Output the (X, Y) coordinate of the center of the cell containing the given text.  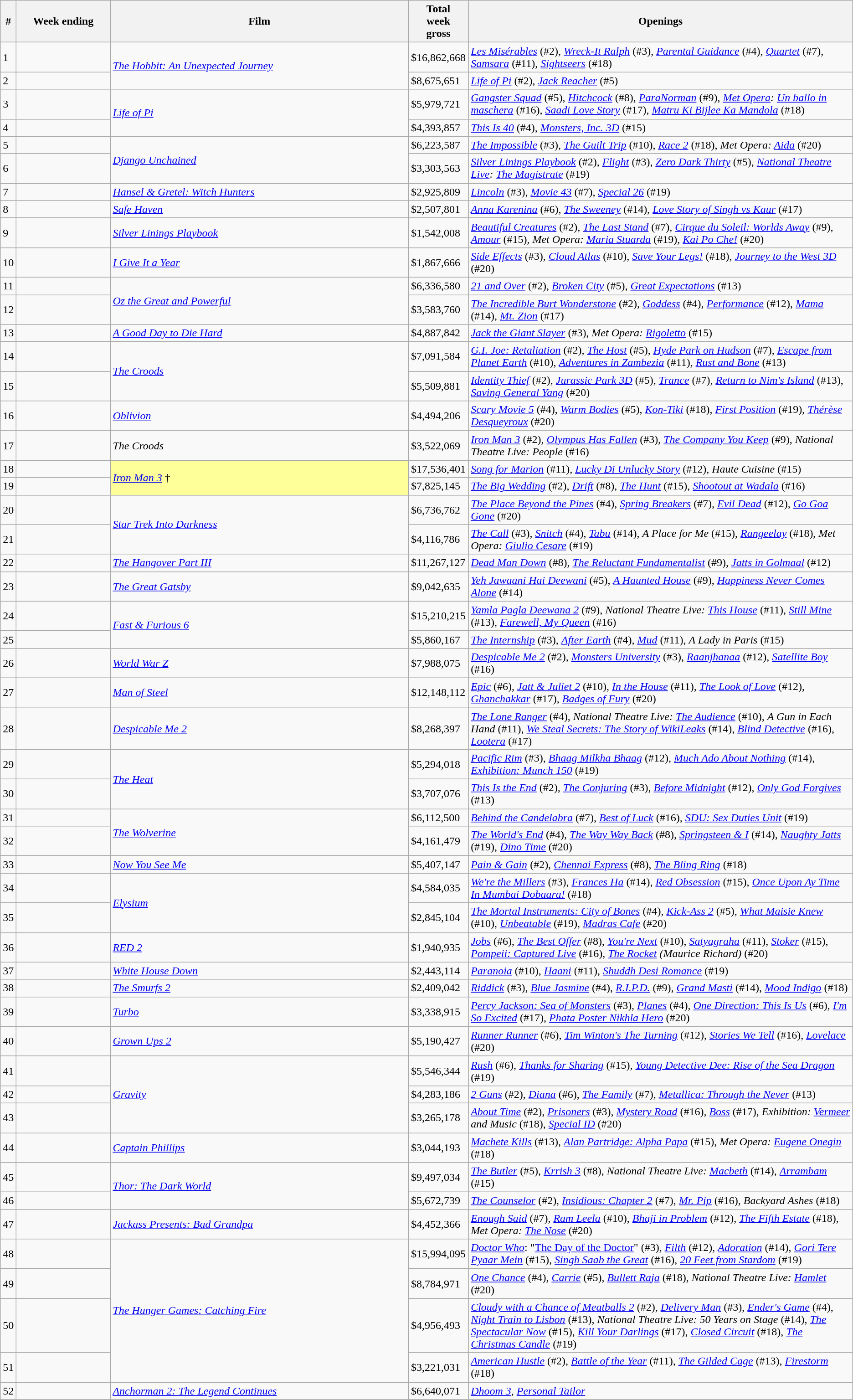
51 (8, 1367)
Totalweekgross (438, 21)
29 (8, 765)
48 (8, 1254)
The Place Beyond the Pines (#4), Spring Breakers (#7), Evil Dead (#12), Go Goa Gone (#20) (661, 510)
21 (8, 540)
Safe Haven (260, 209)
Jack the Giant Slayer (#3), Met Opera: Rigoletto (#15) (661, 333)
10 (8, 262)
$4,161,479 (438, 841)
Percy Jackson: Sea of Monsters (#3), Planes (#4), One Direction: This Is Us (#6), I'm So Excited (#17), Phata Poster Nikhla Hero (#20) (661, 1012)
$15,994,095 (438, 1254)
Anchorman 2: The Legend Continues (260, 1391)
The Internship (#3), After Earth (#4), Mud (#11), A Lady in Paris (#15) (661, 639)
$6,112,500 (438, 818)
$3,522,069 (438, 446)
31 (8, 818)
41 (8, 1071)
Despicable Me 2 (260, 728)
$4,452,366 (438, 1224)
4 (8, 128)
I Give It a Year (260, 262)
Silver Linings Playbook (260, 232)
28 (8, 728)
# (8, 21)
37 (8, 971)
Silver Linings Playbook (#2), Flight (#3), Zero Dark Thirty (#5), National Theatre Live: The Magistrate (#19) (661, 169)
49 (8, 1283)
Lincoln (#3), Movie 43 (#7), Special 26 (#19) (661, 192)
Gravity (260, 1094)
$5,190,427 (438, 1041)
6 (8, 169)
Grown Ups 2 (260, 1041)
39 (8, 1012)
8 (8, 209)
Identity Thief (#2), Jurassic Park 3D (#5), Trance (#7), Return to Nim's Island (#13), Saving General Yang (#20) (661, 386)
Now You See Me (260, 865)
43 (8, 1117)
5 (8, 145)
3 (8, 104)
Runner Runner (#6), Tim Winton's The Turning (#12), Stories We Tell (#16), Lovelace (#20) (661, 1041)
$1,867,666 (438, 262)
$3,338,915 (438, 1012)
$1,542,008 (438, 232)
Jobs (#6), The Best Offer (#8), You're Next (#10), Satyagraha (#11), Stoker (#15), Pompeii: Captured Live (#16), The Rocket (Maurice Richard) (#20) (661, 947)
$4,956,493 (438, 1325)
38 (8, 988)
47 (8, 1224)
2 Guns (#2), Diana (#6), The Family (#7), Metallica: Through the Never (#13) (661, 1094)
This Is the End (#2), The Conjuring (#3), Before Midnight (#12), Only God Forgives (#13) (661, 794)
$4,584,035 (438, 888)
$9,042,635 (438, 586)
19 (8, 486)
RED 2 (260, 947)
$3,265,178 (438, 1117)
Machete Kills (#13), Alan Partridge: Alpha Papa (#15), Met Opera: Eugene Onegin (#18) (661, 1148)
$8,675,651 (438, 81)
The Incredible Burt Wonderstone (#2), Goddess (#4), Performance (#12), Mama (#14), Mt. Zion (#17) (661, 309)
25 (8, 639)
$2,507,801 (438, 209)
Les Misérables (#2), Wreck-It Ralph (#3), Parental Guidance (#4), Quartet (#7), Samsara (#11), Sightseers (#18) (661, 57)
Turbo (260, 1012)
Hansel & Gretel: Witch Hunters (260, 192)
Yeh Jawaani Hai Deewani (#5), A Haunted House (#9), Happiness Never Comes Alone (#14) (661, 586)
Week ending (63, 21)
Dead Man Down (#8), The Reluctant Fundamentalist (#9), Jatts in Golmaal (#12) (661, 563)
$7,091,584 (438, 356)
Iron Man 3 † (260, 478)
$16,862,668 (438, 57)
$3,221,031 (438, 1367)
$8,268,397 (438, 728)
Elysium (260, 903)
Paranoia (#10), Haani (#11), Shuddh Desi Romance (#19) (661, 971)
$6,336,580 (438, 286)
Openings (661, 21)
Pain & Gain (#2), Chennai Express (#8), The Bling Ring (#18) (661, 865)
The Heat (260, 779)
$5,294,018 (438, 765)
24 (8, 616)
$5,509,881 (438, 386)
Gangster Squad (#5), Hitchcock (#8), ParaNorman (#9), Met Opera: Un ballo in maschera (#16), Saadi Love Story (#17), Matru Ki Bijlee Ka Mandola (#18) (661, 104)
The Hangover Part III (260, 563)
12 (8, 309)
$5,860,167 (438, 639)
The Counselor (#2), Insidious: Chapter 2 (#7), Mr. Pip (#16), Backyard Ashes (#18) (661, 1201)
The Hunger Games: Catching Fire (260, 1311)
20 (8, 510)
17 (8, 446)
$3,707,076 (438, 794)
11 (8, 286)
Django Unchained (260, 160)
$17,536,401 (438, 469)
$4,283,186 (438, 1094)
$7,988,075 (438, 663)
$11,267,127 (438, 563)
42 (8, 1094)
$8,784,971 (438, 1283)
22 (8, 563)
The Mortal Instruments: City of Bones (#4), Kick-Ass 2 (#5), What Maisie Knew (#10), Unbeatable (#19), Madras Cafe (#20) (661, 918)
Epic (#6), Jatt & Juliet 2 (#10), In the House (#11), The Look of Love (#12), Ghanchakkar (#17), Badges of Fury (#20) (661, 693)
Anna Karenina (#6), The Sweeney (#14), Love Story of Singh vs Kaur (#17) (661, 209)
Enough Said (#7), Ram Leela (#10), Bhaji in Problem (#12), The Fifth Estate (#18), Met Opera: The Nose (#20) (661, 1224)
34 (8, 888)
$4,887,842 (438, 333)
$2,925,809 (438, 192)
45 (8, 1178)
52 (8, 1391)
$7,825,145 (438, 486)
Scary Movie 5 (#4), Warm Bodies (#5), Kon-Tiki (#18), First Position (#19), Thérèse Desqueyroux (#20) (661, 416)
$5,407,147 (438, 865)
Thor: The Dark World (260, 1186)
33 (8, 865)
Pacific Rim (#3), Bhaag Milkha Bhaag (#12), Much Ado About Nothing (#14), Exhibition: Munch 150 (#19) (661, 765)
$6,736,762 (438, 510)
13 (8, 333)
Fast & Furious 6 (260, 624)
White House Down (260, 971)
9 (8, 232)
Behind the Candelabra (#7), Best of Luck (#16), SDU: Sex Duties Unit (#19) (661, 818)
44 (8, 1148)
$6,640,071 (438, 1391)
The Great Gatsby (260, 586)
14 (8, 356)
50 (8, 1325)
Side Effects (#3), Cloud Atlas (#10), Save Your Legs! (#18), Journey to the West 3D (#20) (661, 262)
Song for Marion (#11), Lucky Di Unlucky Story (#12), Haute Cuisine (#15) (661, 469)
26 (8, 663)
$3,303,563 (438, 169)
Oblivion (260, 416)
The Butler (#5), Krrish 3 (#8), National Theatre Live: Macbeth (#14), Arrambam (#15) (661, 1178)
Life of Pi (#2), Jack Reacher (#5) (661, 81)
Dhoom 3, Personal Tailor (661, 1391)
$5,546,344 (438, 1071)
The Call (#3), Snitch (#4), Tabu (#14), A Place for Me (#15), Rangeelay (#18), Met Opera: Giulio Cesare (#19) (661, 540)
$5,672,739 (438, 1201)
$2,443,114 (438, 971)
21 and Over (#2), Broken City (#5), Great Expectations (#13) (661, 286)
This Is 40 (#4), Monsters, Inc. 3D (#15) (661, 128)
40 (8, 1041)
Film (260, 21)
Captain Phillips (260, 1148)
A Good Day to Die Hard (260, 333)
Beautiful Creatures (#2), The Last Stand (#7), Cirque du Soleil: Worlds Away (#9), Amour (#15), Met Opera: Maria Stuarda (#19), Kai Po Che! (#20) (661, 232)
46 (8, 1201)
$9,497,034 (438, 1178)
18 (8, 469)
The Smurfs 2 (260, 988)
Yamla Pagla Deewana 2 (#9), National Theatre Live: This House (#11), Still Mine (#13), Farewell, My Queen (#16) (661, 616)
The Wolverine (260, 832)
23 (8, 586)
$5,979,721 (438, 104)
The World's End (#4), The Way Way Back (#8), Springsteen & I (#14), Naughty Jatts (#19), Dino Time (#20) (661, 841)
The Hobbit: An Unexpected Journey (260, 66)
Iron Man 3 (#2), Olympus Has Fallen (#3), The Company You Keep (#9), National Theatre Live: People (#16) (661, 446)
$2,845,104 (438, 918)
$4,494,206 (438, 416)
Man of Steel (260, 693)
Life of Pi (260, 113)
$6,223,587 (438, 145)
Oz the Great and Powerful (260, 301)
15 (8, 386)
The Impossible (#3), The Guilt Trip (#10), Race 2 (#18), Met Opera: Aida (#20) (661, 145)
27 (8, 693)
35 (8, 918)
1 (8, 57)
Star Trek Into Darkness (260, 525)
2 (8, 81)
About Time (#2), Prisoners (#3), Mystery Road (#16), Boss (#17), Exhibition: Vermeer and Music (#18), Special ID (#20) (661, 1117)
The Big Wedding (#2), Drift (#8), The Hunt (#15), Shootout at Wadala (#16) (661, 486)
30 (8, 794)
Jackass Presents: Bad Grandpa (260, 1224)
Despicable Me 2 (#2), Monsters University (#3), Raanjhanaa (#12), Satellite Boy (#16) (661, 663)
$1,940,935 (438, 947)
Rush (#6), Thanks for Sharing (#15), Young Detective Dee: Rise of the Sea Dragon (#19) (661, 1071)
7 (8, 192)
$3,583,760 (438, 309)
36 (8, 947)
32 (8, 841)
16 (8, 416)
Riddick (#3), Blue Jasmine (#4), R.I.P.D. (#9), Grand Masti (#14), Mood Indigo (#18) (661, 988)
$4,116,786 (438, 540)
$12,148,112 (438, 693)
$15,210,215 (438, 616)
We're the Millers (#3), Frances Ha (#14), Red Obsession (#15), Once Upon Ay Time In Mumbai Dobaara! (#18) (661, 888)
$3,044,193 (438, 1148)
$4,393,857 (438, 128)
American Hustle (#2), Battle of the Year (#11), The Gilded Cage (#13), Firestorm (#18) (661, 1367)
One Chance (#4), Carrie (#5), Bullett Raja (#18), National Theatre Live: Hamlet (#20) (661, 1283)
World War Z (260, 663)
$2,409,042 (438, 988)
